Extract the (x, y) coordinate from the center of the cell holding the provided text.  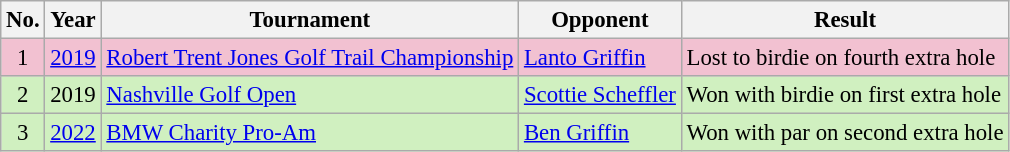
Opponent (600, 20)
Won with birdie on first extra hole (845, 95)
Ben Griffin (600, 133)
No. (23, 20)
Robert Trent Jones Golf Trail Championship (310, 58)
Lost to birdie on fourth extra hole (845, 58)
Lanto Griffin (600, 58)
2 (23, 95)
Result (845, 20)
3 (23, 133)
2022 (73, 133)
BMW Charity Pro-Am (310, 133)
Year (73, 20)
Nashville Golf Open (310, 95)
Scottie Scheffler (600, 95)
Won with par on second extra hole (845, 133)
Tournament (310, 20)
1 (23, 58)
